Identify which cell holds the provided text, then report its (x, y) central coordinate. 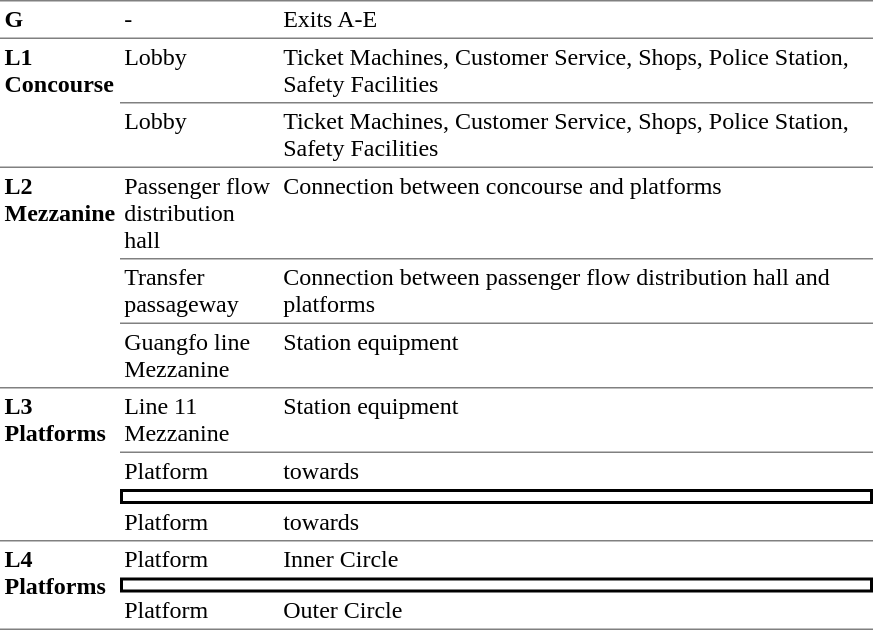
- (200, 19)
L3Platforms (60, 464)
Passenger flow distribution hall (200, 214)
Connection between concourse and platforms (576, 214)
Inner Circle (576, 560)
L1Concourse (60, 103)
Transfer passageway (200, 292)
L4 Platforms (60, 586)
Line 11 Mezzanine (200, 420)
Exits A-E (576, 19)
Outer Circle (576, 611)
L2Mezzanine (60, 278)
G (60, 19)
Connection between passenger flow distribution hall and platforms (576, 292)
Guangfo line Mezzanine (200, 356)
